Find where the given text appears and provide that cell's center as (X, Y) coordinate. 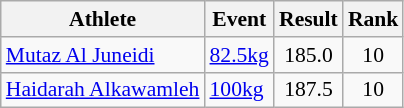
Athlete (103, 19)
Rank (374, 19)
Mutaz Al Juneidi (103, 55)
185.0 (308, 55)
187.5 (308, 90)
Event (238, 19)
82.5kg (238, 55)
Haidarah Alkawamleh (103, 90)
Result (308, 19)
100kg (238, 90)
